Find where the given text appears and provide that cell's center as (x, y) coordinate. 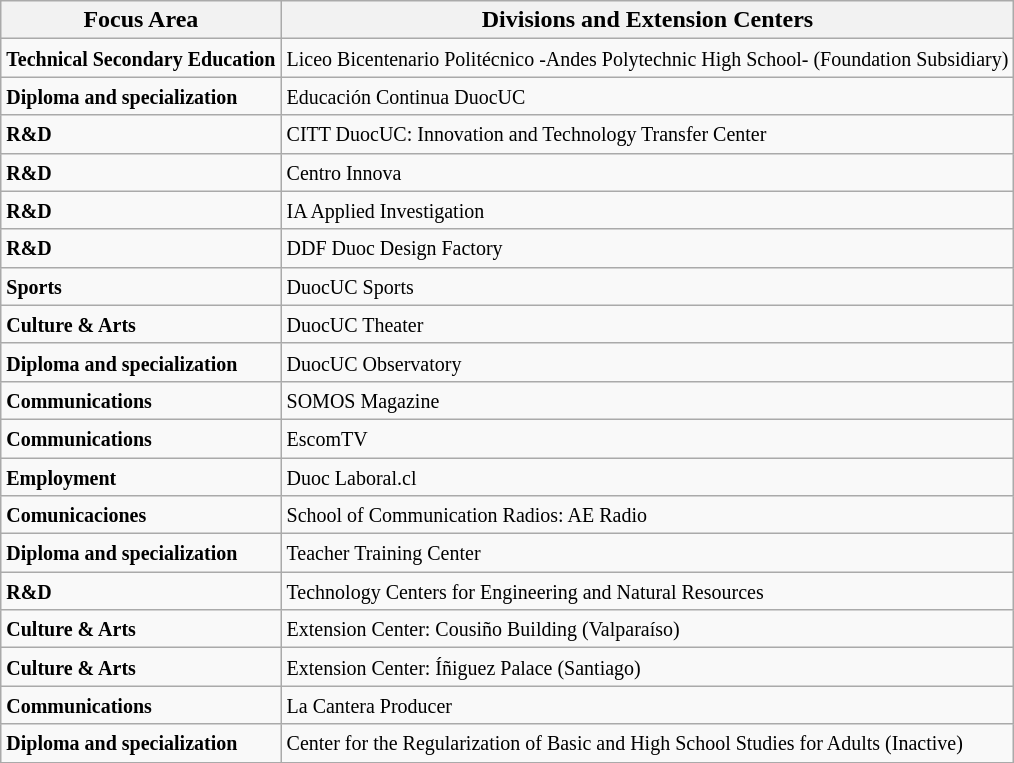
Extension Center: Íñiguez Palace (Santiago) (648, 667)
Teacher Training Center (648, 553)
Extension Center: Cousiño Building (Valparaíso) (648, 629)
Liceo Bicentenario Politécnico -Andes Polytechnic High School- (Foundation Subsidiary) (648, 58)
SOMOS Magazine (648, 400)
Focus Area (141, 20)
Center for the Regularization of Basic and High School Studies for Adults (Inactive) (648, 743)
Technical Secondary Education (141, 58)
Educación Continua DuocUC (648, 96)
EscomTV (648, 438)
Sports (141, 286)
IA Applied Investigation (648, 210)
Employment (141, 477)
School of Communication Radios: AE Radio (648, 515)
DuocUC Sports (648, 286)
Duoc Laboral.cl (648, 477)
Technology Centers for Engineering and Natural Resources (648, 591)
Comunicaciones (141, 515)
DuocUC Theater (648, 324)
Centro Innova (648, 172)
DDF Duoc Design Factory (648, 248)
Divisions and Extension Centers (648, 20)
DuocUC Observatory (648, 362)
La Cantera Producer (648, 705)
CITT DuocUC: Innovation and Technology Transfer Center (648, 134)
